Search for the cell housing the specified text and yield its [x, y] center coordinate. 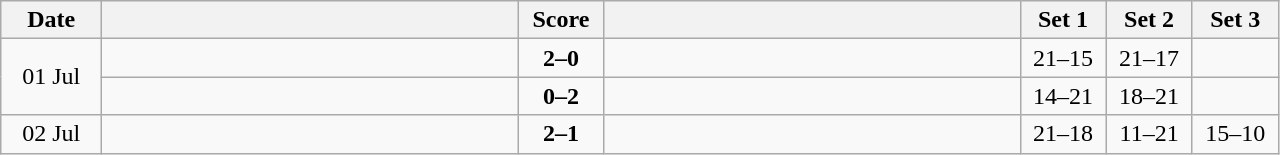
18–21 [1149, 96]
01 Jul [52, 77]
Date [52, 20]
02 Jul [52, 134]
21–18 [1063, 134]
2–1 [561, 134]
Set 1 [1063, 20]
2–0 [561, 58]
0–2 [561, 96]
Set 2 [1149, 20]
21–17 [1149, 58]
15–10 [1235, 134]
21–15 [1063, 58]
14–21 [1063, 96]
Set 3 [1235, 20]
Score [561, 20]
11–21 [1149, 134]
